Identify which cell holds the provided text, then report its [x, y] central coordinate. 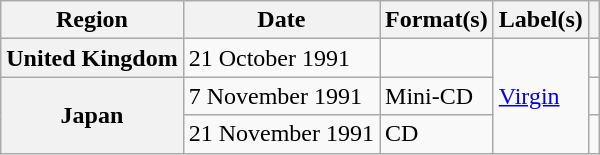
Virgin [540, 96]
Mini-CD [437, 96]
Japan [92, 115]
Region [92, 20]
Date [281, 20]
7 November 1991 [281, 96]
21 November 1991 [281, 134]
United Kingdom [92, 58]
21 October 1991 [281, 58]
Label(s) [540, 20]
CD [437, 134]
Format(s) [437, 20]
